For the text-containing cell, return its midpoint in (X, Y) coordinate format. 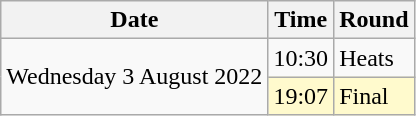
Heats (374, 58)
10:30 (301, 58)
Date (134, 20)
Final (374, 96)
Wednesday 3 August 2022 (134, 77)
Round (374, 20)
19:07 (301, 96)
Time (301, 20)
